From the cell containing the given text, extract its center point as [X, Y] coordinate. 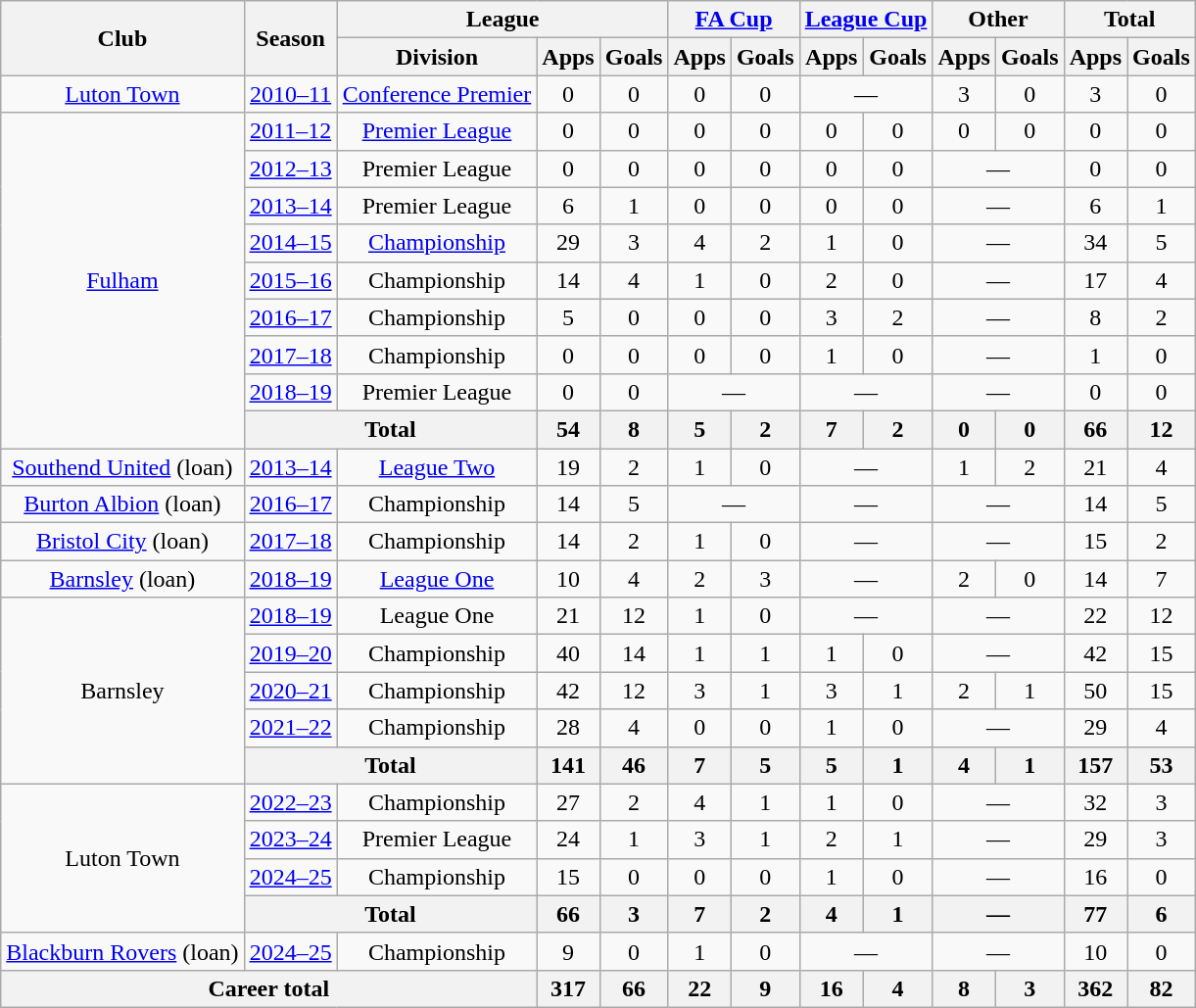
2014–15 [290, 243]
2012–13 [290, 168]
24 [568, 840]
League [502, 20]
Bristol City (loan) [122, 542]
Burton Albion (loan) [122, 504]
League Cup [866, 20]
2021–22 [290, 728]
2011–12 [290, 131]
40 [568, 653]
FA Cup [734, 20]
Southend United (loan) [122, 467]
27 [568, 802]
362 [1095, 988]
141 [568, 765]
28 [568, 728]
League Two [437, 467]
Career total [268, 988]
Division [437, 57]
Barnsley (loan) [122, 579]
Blackburn Rovers (loan) [122, 951]
Fulham [122, 280]
54 [568, 429]
317 [568, 988]
Conference Premier [437, 94]
77 [1095, 914]
157 [1095, 765]
Club [122, 38]
Barnsley [122, 691]
2010–11 [290, 94]
2022–23 [290, 802]
32 [1095, 802]
2015–16 [290, 280]
Other [998, 20]
34 [1095, 243]
17 [1095, 280]
50 [1095, 691]
2023–24 [290, 840]
46 [634, 765]
82 [1162, 988]
19 [568, 467]
2019–20 [290, 653]
2020–21 [290, 691]
53 [1162, 765]
Season [290, 38]
